Find where the given text appears and provide that cell's center as [X, Y] coordinate. 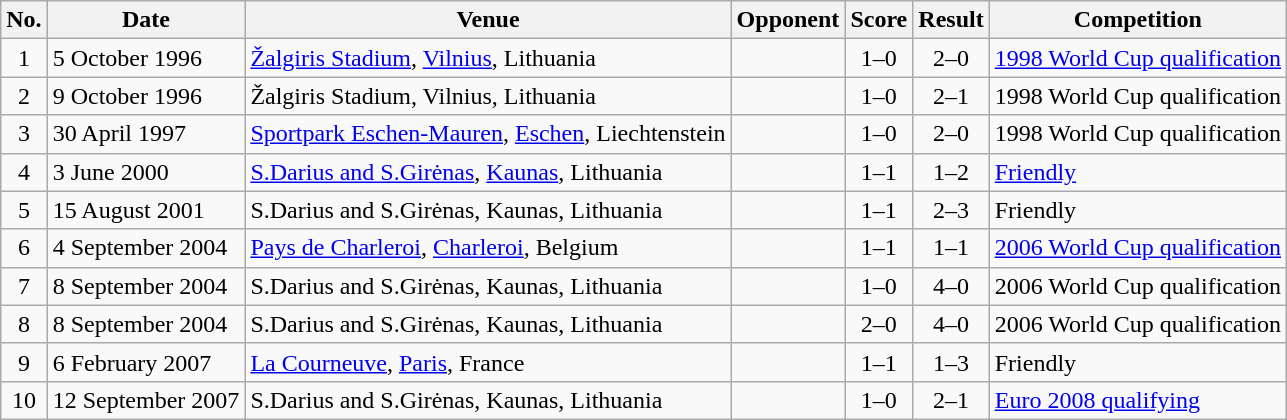
1 [24, 58]
9 [24, 362]
9 October 1996 [146, 96]
15 August 2001 [146, 210]
4 September 2004 [146, 248]
Sportpark Eschen-Mauren, Eschen, Liechtenstein [488, 134]
2 [24, 96]
8 [24, 324]
6 [24, 248]
Opponent [788, 20]
La Courneuve, Paris, France [488, 362]
1–3 [951, 362]
5 [24, 210]
3 June 2000 [146, 172]
1–2 [951, 172]
Pays de Charleroi, Charleroi, Belgium [488, 248]
2–3 [951, 210]
Result [951, 20]
12 September 2007 [146, 400]
Date [146, 20]
Euro 2008 qualifying [1138, 400]
7 [24, 286]
10 [24, 400]
Score [879, 20]
6 February 2007 [146, 362]
5 October 1996 [146, 58]
3 [24, 134]
Venue [488, 20]
Competition [1138, 20]
30 April 1997 [146, 134]
4 [24, 172]
No. [24, 20]
